Scan for the cell matching the given text and deliver its (X, Y) coordinate at center. 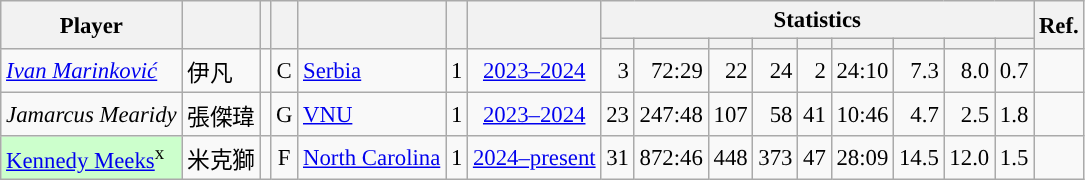
Statistics (818, 20)
Ivan Marinković (92, 71)
0.7 (1014, 71)
47 (814, 158)
伊凡 (221, 71)
72:29 (671, 71)
24:10 (862, 71)
8.0 (969, 71)
41 (814, 115)
2 (814, 71)
Serbia (372, 71)
4.7 (919, 115)
3 (618, 71)
Kennedy Meeksx (92, 158)
12.0 (969, 158)
448 (730, 158)
張傑瑋 (221, 115)
1.8 (1014, 115)
24 (776, 71)
872:46 (671, 158)
Ref. (1059, 25)
1.5 (1014, 158)
58 (776, 115)
14.5 (919, 158)
7.3 (919, 71)
米克獅 (221, 158)
Jamarcus Mearidy (92, 115)
F (284, 158)
107 (730, 115)
2.5 (969, 115)
10:46 (862, 115)
23 (618, 115)
31 (618, 158)
373 (776, 158)
G (284, 115)
VNU (372, 115)
Player (92, 25)
North Carolina (372, 158)
C (284, 71)
28:09 (862, 158)
22 (730, 71)
2024–present (534, 158)
247:48 (671, 115)
